Identify which cell holds the provided text, then report its [x, y] central coordinate. 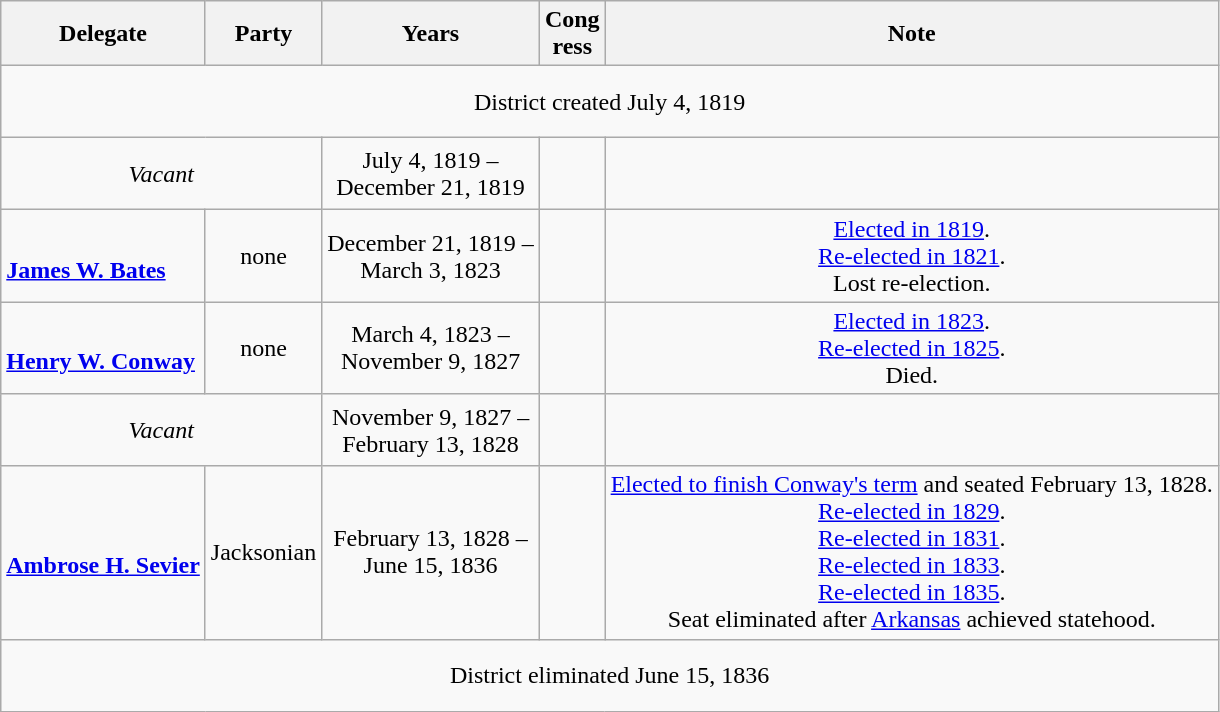
Ambrose H. Sevier [104, 552]
November 9, 1827 –February 13, 1828 [431, 430]
Jacksonian [263, 552]
March 4, 1823 –November 9, 1827 [431, 348]
Delegate [104, 34]
District created July 4, 1819 [610, 102]
December 21, 1819 –March 3, 1823 [431, 256]
Party [263, 34]
July 4, 1819 –December 21, 1819 [431, 174]
Note [912, 34]
February 13, 1828 –June 15, 1836 [431, 552]
District eliminated June 15, 1836 [610, 675]
Congress [572, 34]
Elected in 1823.Re-elected in 1825.Died. [912, 348]
Elected in 1819.Re-elected in 1821.Lost re-election. [912, 256]
Henry W. Conway [104, 348]
James W. Bates [104, 256]
Years [431, 34]
